Extract the (x, y) coordinate from the center of the cell holding the provided text.  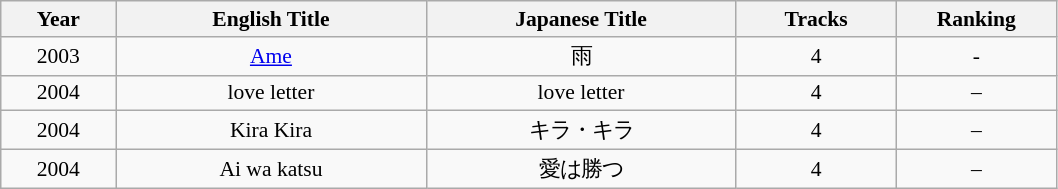
Ranking (976, 19)
Tracks (816, 19)
愛は勝つ (581, 170)
2003 (58, 56)
Kira Kira (271, 130)
Japanese Title (581, 19)
キラ・キラ (581, 130)
雨 (581, 56)
Year (58, 19)
English Title (271, 19)
Ame (271, 56)
- (976, 56)
Ai wa katsu (271, 170)
